Search for the cell housing the specified text and yield its (X, Y) center coordinate. 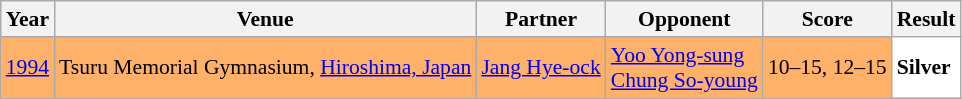
Opponent (684, 19)
Silver (926, 68)
1994 (28, 68)
Yoo Yong-sung Chung So-young (684, 68)
10–15, 12–15 (828, 68)
Result (926, 19)
Tsuru Memorial Gymnasium, Hiroshima, Japan (265, 68)
Jang Hye-ock (540, 68)
Venue (265, 19)
Score (828, 19)
Partner (540, 19)
Year (28, 19)
